Determine the [X, Y] coordinate at the center of the cell enclosing the given text.  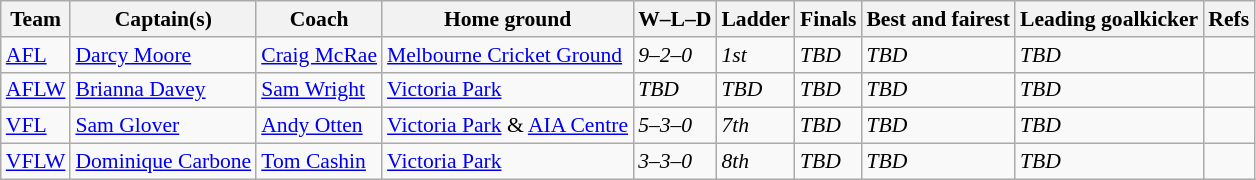
Dominique Carbone [163, 162]
Leading goalkicker [1109, 19]
Andy Otten [319, 126]
Ladder [755, 19]
Craig McRae [319, 55]
Best and fairest [938, 19]
5–3–0 [674, 126]
Team [36, 19]
Sam Wright [319, 90]
Darcy Moore [163, 55]
Captain(s) [163, 19]
7th [755, 126]
VFLW [36, 162]
Victoria Park & AIA Centre [508, 126]
Coach [319, 19]
9–2–0 [674, 55]
AFLW [36, 90]
1st [755, 55]
Home ground [508, 19]
8th [755, 162]
Finals [828, 19]
AFL [36, 55]
Tom Cashin [319, 162]
Brianna Davey [163, 90]
Sam Glover [163, 126]
3–3–0 [674, 162]
Refs [1228, 19]
W–L–D [674, 19]
VFL [36, 126]
Melbourne Cricket Ground [508, 55]
